Locate the cell with the specified text and output its (X, Y) center coordinate. 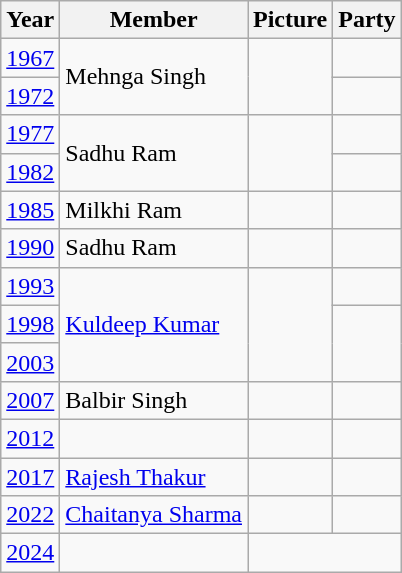
2022 (30, 515)
1977 (30, 134)
Member (154, 20)
2024 (30, 553)
1982 (30, 172)
1967 (30, 58)
2017 (30, 477)
2012 (30, 438)
2007 (30, 400)
1990 (30, 248)
1985 (30, 210)
2003 (30, 362)
Chaitanya Sharma (154, 515)
Picture (290, 20)
Rajesh Thakur (154, 477)
1972 (30, 96)
1998 (30, 324)
Year (30, 20)
Milkhi Ram (154, 210)
1993 (30, 286)
Party (367, 20)
Balbir Singh (154, 400)
Mehnga Singh (154, 77)
Kuldeep Kumar (154, 324)
